For the text-containing cell, return its midpoint in (X, Y) coordinate format. 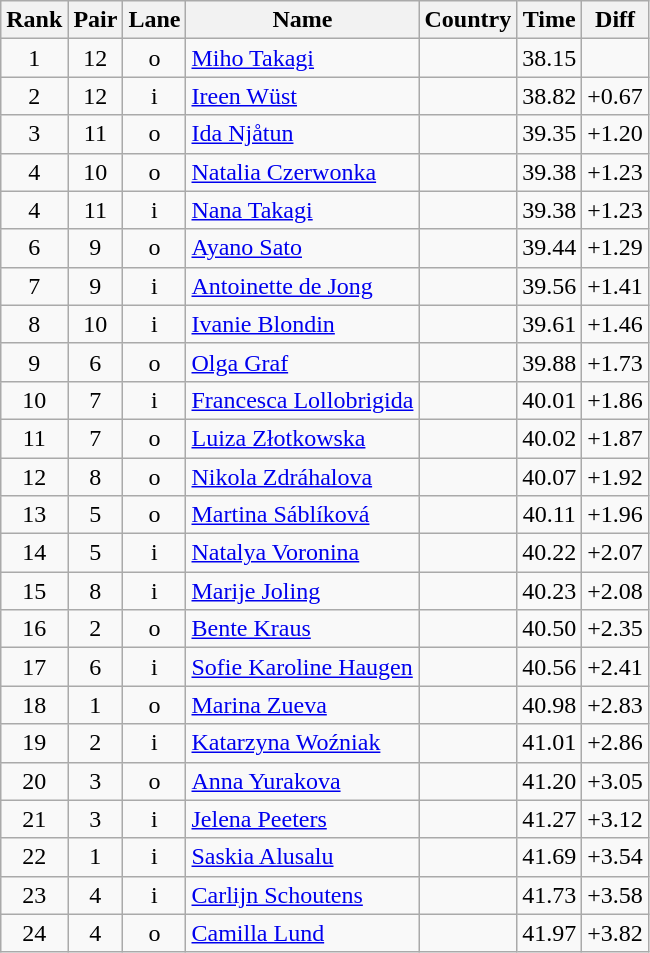
17 (34, 667)
+2.86 (616, 743)
+2.07 (616, 553)
20 (34, 781)
Ida Njåtun (302, 134)
+2.35 (616, 629)
16 (34, 629)
Francesca Lollobrigida (302, 400)
21 (34, 819)
18 (34, 705)
+2.08 (616, 591)
+3.54 (616, 857)
Camilla Lund (302, 933)
40.11 (550, 515)
39.35 (550, 134)
+3.12 (616, 819)
41.73 (550, 895)
+3.58 (616, 895)
40.01 (550, 400)
Saskia Alusalu (302, 857)
Ireen Wüst (302, 96)
Anna Yurakova (302, 781)
+1.92 (616, 477)
40.98 (550, 705)
14 (34, 553)
Time (550, 20)
Ayano Sato (302, 248)
Nikola Zdráhalova (302, 477)
41.27 (550, 819)
41.69 (550, 857)
Lane (154, 20)
40.07 (550, 477)
Olga Graf (302, 362)
40.22 (550, 553)
41.97 (550, 933)
+3.82 (616, 933)
23 (34, 895)
Country (468, 20)
22 (34, 857)
+1.41 (616, 286)
Katarzyna Woźniak (302, 743)
Natalia Czerwonka (302, 172)
+2.83 (616, 705)
Name (302, 20)
Nana Takagi (302, 210)
Antoinette de Jong (302, 286)
+1.29 (616, 248)
39.88 (550, 362)
Marina Zueva (302, 705)
Marije Joling (302, 591)
+2.41 (616, 667)
Bente Kraus (302, 629)
13 (34, 515)
40.02 (550, 438)
Luiza Złotkowska (302, 438)
Jelena Peeters (302, 819)
+1.20 (616, 134)
Rank (34, 20)
41.20 (550, 781)
+0.67 (616, 96)
39.61 (550, 324)
+1.87 (616, 438)
+1.86 (616, 400)
24 (34, 933)
Ivanie Blondin (302, 324)
+1.46 (616, 324)
39.56 (550, 286)
+1.73 (616, 362)
+1.96 (616, 515)
+3.05 (616, 781)
Diff (616, 20)
15 (34, 591)
Natalya Voronina (302, 553)
Carlijn Schoutens (302, 895)
Miho Takagi (302, 58)
38.82 (550, 96)
40.23 (550, 591)
39.44 (550, 248)
40.50 (550, 629)
Sofie Karoline Haugen (302, 667)
41.01 (550, 743)
19 (34, 743)
Martina Sáblíková (302, 515)
38.15 (550, 58)
Pair (96, 20)
40.56 (550, 667)
